Determine the (X, Y) coordinate at the center of the cell enclosing the given text.  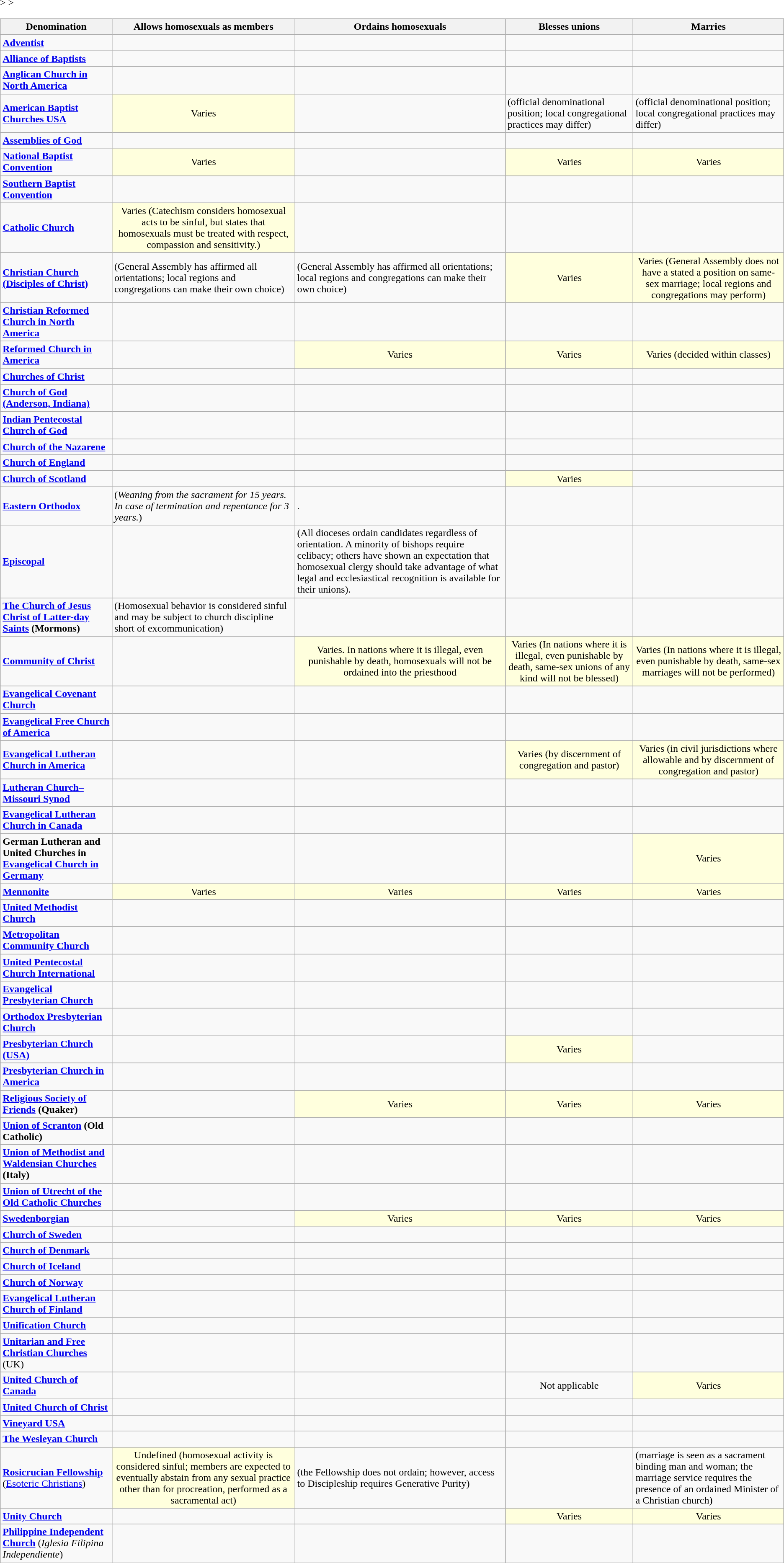
Union of Utrecht of the Old Catholic Churches (56, 1197)
Mennonite (56, 892)
Unity Church (56, 1516)
German Lutheran and United Churches in Evangelical Church in Germany (56, 859)
(marriage is seen as a sacrament binding man and woman; the marriage service requires the presence of an ordained Minister of a Christian church) (709, 1478)
Varies (In nations where it is illegal, even punishable by death, same-sex unions of any kind will not be blessed) (569, 661)
Church of England (56, 463)
Adventist (56, 43)
Eastern Orthodox (56, 506)
(Homosexual behavior is considered sinful and may be subject to church discipline short of excommunication) (203, 617)
The Church of Jesus Christ of Latter-day Saints (Mormons) (56, 617)
Blesses unions (569, 27)
Philippine Independent Church (Iglesia Filipina Independiente) (56, 1543)
United Church of Canada (56, 1385)
Church of Norway (56, 1282)
Varies (in civil jurisdictions where allowable and by discernment of congregation and pastor) (709, 760)
Episcopal (56, 561)
Church of God (Anderson, Indiana) (56, 398)
Christian Reformed Church in North America (56, 322)
Varies (General Assembly does not have a stated a position on same-sex marriage; local regions and congregations may perform) (709, 277)
Church of Iceland (56, 1266)
Evangelical Lutheran Church in America (56, 760)
Reformed Church in America (56, 354)
Southern Baptist Convention (56, 189)
American Baptist Churches USA (56, 113)
Church of Scotland (56, 479)
Vineyard USA (56, 1423)
The Wesleyan Church (56, 1439)
Alliance of Baptists (56, 59)
Evangelical Lutheran Church of Finland (56, 1304)
Evangelical Lutheran Church in Canada (56, 820)
Ordains homosexuals (400, 27)
Presbyterian Church (USA) (56, 1050)
Religious Society of Friends (Quaker) (56, 1104)
Unitarian and Free Christian Churches (UK) (56, 1353)
Orthodox Presbyterian Church (56, 1022)
(the Fellowship does not ordain; however, access to Discipleship requires Generative Purity) (400, 1478)
Rosicrucian Fellowship (Esoteric Christians) (56, 1478)
Varies (In nations where it is illegal, even punishable by death, same-sex marriages will not be performed) (709, 661)
United Church of Christ (56, 1407)
Marries (709, 27)
Varies (Catechism considers homosexual acts to be sinful, but states that homosexuals must be treated with respect, compassion and sensitivity.) (203, 228)
Indian Pentecostal Church of God (56, 426)
Not applicable (569, 1385)
Denomination (56, 27)
Assemblies of God (56, 140)
Presbyterian Church in America (56, 1076)
National Baptist Convention (56, 162)
Union of Scranton (Old Catholic) (56, 1131)
Allows homosexuals as members (203, 27)
Lutheran Church–Missouri Synod (56, 792)
Church of Sweden (56, 1234)
United Methodist Church (56, 913)
Varies (decided within classes) (709, 354)
Varies (by discernment of congregation and pastor) (569, 760)
United Pentecostal Church International (56, 967)
Union of Methodist and Waldensian Churches (Italy) (56, 1164)
Unification Church (56, 1326)
Anglican Church in North America (56, 80)
Community of Christ (56, 661)
Varies. In nations where it is illegal, even punishable by death, homosexuals will not be ordained into the priesthood (400, 661)
. (400, 506)
(Weaning from the sacrament for 15 years. In case of termination and repentance for 3 years.) (203, 506)
Churches of Christ (56, 377)
Evangelical Presbyterian Church (56, 995)
Metropolitan Community Church (56, 941)
Swedenborgian (56, 1218)
Church of Denmark (56, 1250)
Catholic Church (56, 228)
Evangelical Covenant Church (56, 699)
Church of the Nazarene (56, 447)
Christian Church (Disciples of Christ) (56, 277)
Evangelical Free Church of America (56, 727)
